Identify which cell holds the provided text, then report its [x, y] central coordinate. 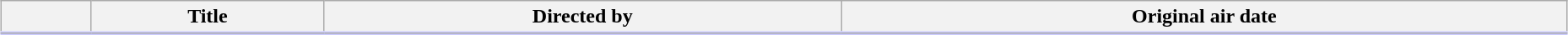
Original air date [1203, 17]
Title [208, 17]
Directed by [582, 17]
